Capture the cell that displays the provided text and extract its [x, y] central coordinate. 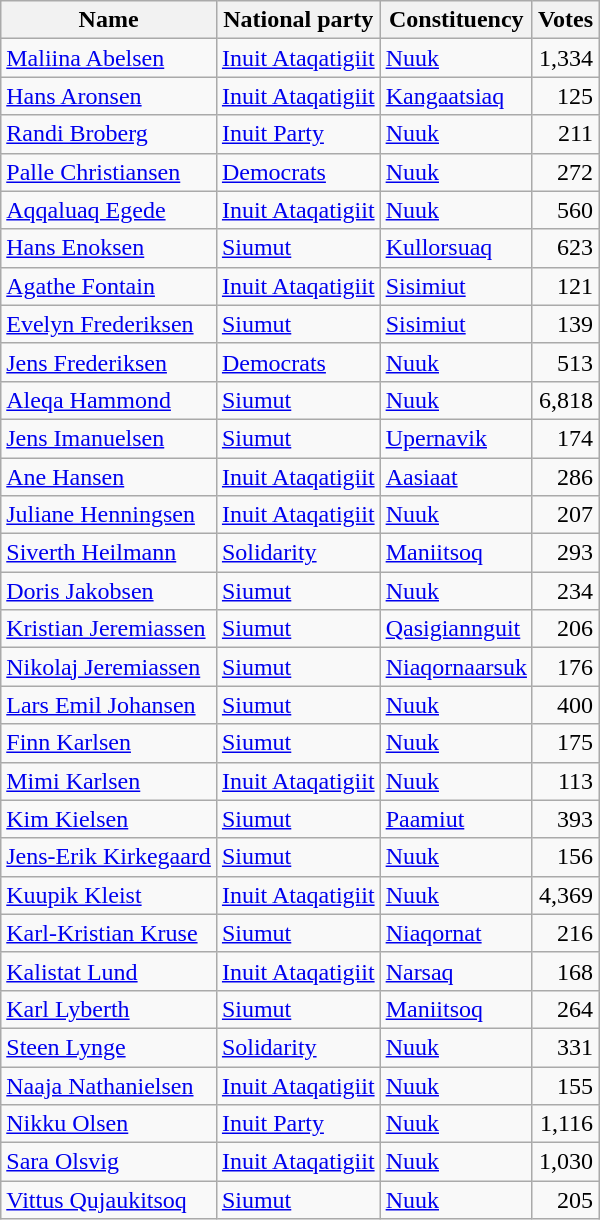
176 [565, 667]
4,369 [565, 895]
Karl-Kristian Kruse [109, 933]
156 [565, 857]
Agathe Fontain [109, 286]
264 [565, 1009]
Vittus Qujaukitsoq [109, 1200]
286 [565, 477]
Lars Emil Johansen [109, 705]
216 [565, 933]
Aqqaluaq Egede [109, 210]
Jens-Erik Kirkegaard [109, 857]
Steen Lynge [109, 1047]
1,334 [565, 58]
6,818 [565, 400]
Nikolaj Jeremiassen [109, 667]
513 [565, 362]
Kristian Jeremiassen [109, 629]
Paamiut [456, 819]
Hans Enoksen [109, 248]
Finn Karlsen [109, 743]
234 [565, 591]
Aleqa Hammond [109, 400]
1,116 [565, 1124]
Kalistat Lund [109, 971]
Aasiaat [456, 477]
205 [565, 1200]
Name [109, 20]
Niaqornaarsuk [456, 667]
Doris Jakobsen [109, 591]
Narsaq [456, 971]
125 [565, 96]
168 [565, 971]
Votes [565, 20]
Kim Kielsen [109, 819]
Mimi Karlsen [109, 781]
National party [298, 20]
Maliina Abelsen [109, 58]
Hans Aronsen [109, 96]
Palle Christiansen [109, 172]
206 [565, 629]
Upernavik [456, 438]
Juliane Henningsen [109, 515]
Constituency [456, 20]
331 [565, 1047]
393 [565, 819]
174 [565, 438]
139 [565, 324]
623 [565, 248]
Siverth Heilmann [109, 553]
Jens Imanuelsen [109, 438]
1,030 [565, 1162]
560 [565, 210]
Kangaatsiaq [456, 96]
Kuupik Kleist [109, 895]
Niaqornat [456, 933]
Kullorsuaq [456, 248]
Karl Lyberth [109, 1009]
155 [565, 1085]
113 [565, 781]
Naaja Nathanielsen [109, 1085]
293 [565, 553]
Qasigiannguit [456, 629]
400 [565, 705]
175 [565, 743]
Jens Frederiksen [109, 362]
Ane Hansen [109, 477]
Randi Broberg [109, 134]
Evelyn Frederiksen [109, 324]
211 [565, 134]
121 [565, 286]
Nikku Olsen [109, 1124]
Sara Olsvig [109, 1162]
272 [565, 172]
207 [565, 515]
